Detect which cell encompasses the target text, then output its (X, Y) center coordinate. 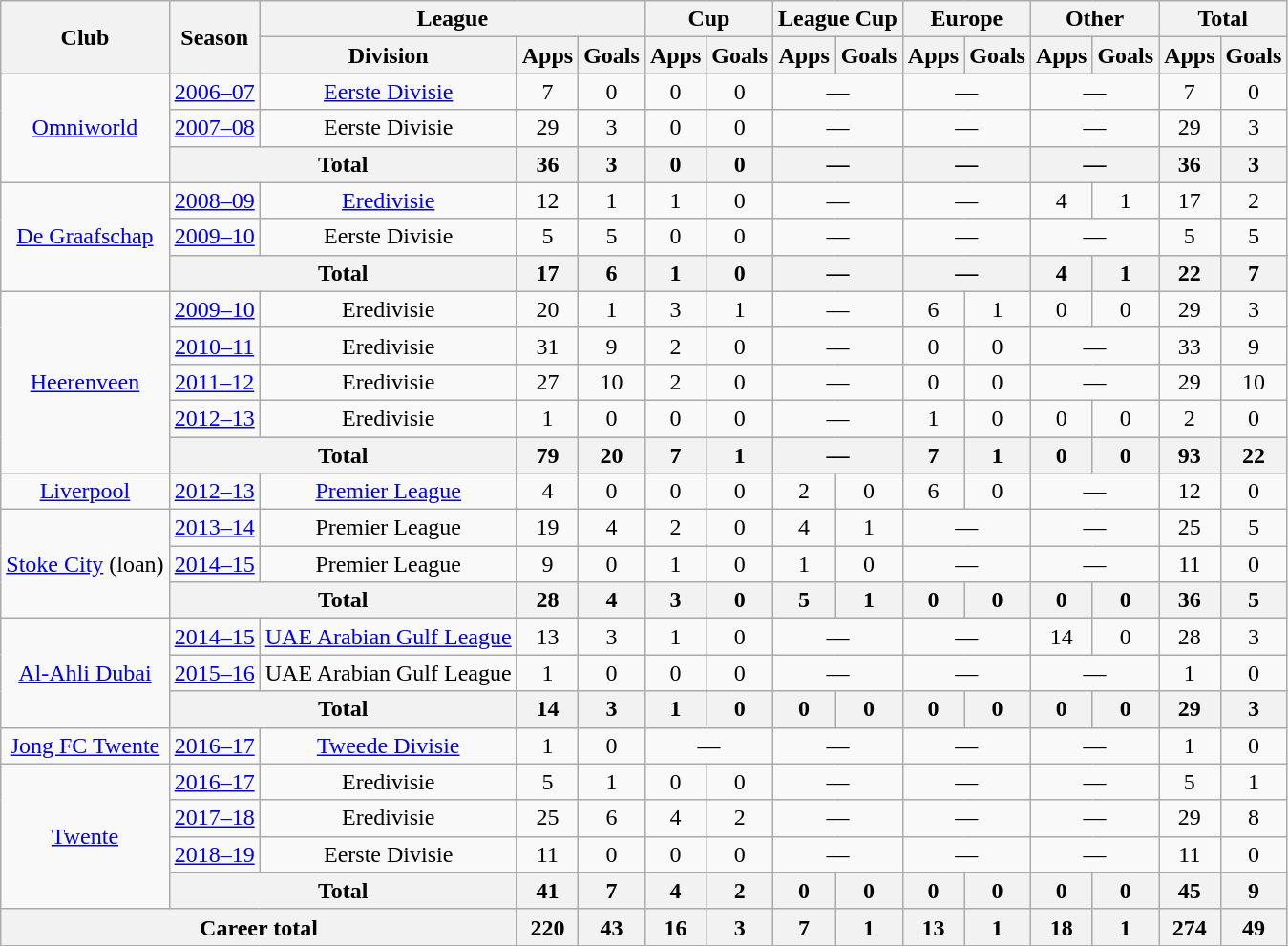
27 (547, 382)
2010–11 (214, 346)
220 (547, 927)
Liverpool (85, 492)
79 (547, 455)
45 (1190, 891)
Al-Ahli Dubai (85, 673)
Career total (259, 927)
8 (1254, 818)
19 (547, 528)
18 (1061, 927)
Division (388, 55)
49 (1254, 927)
Twente (85, 836)
League (453, 19)
33 (1190, 346)
2018–19 (214, 854)
41 (547, 891)
Club (85, 37)
2017–18 (214, 818)
2013–14 (214, 528)
2008–09 (214, 200)
16 (675, 927)
Season (214, 37)
Tweede Divisie (388, 746)
2015–16 (214, 673)
274 (1190, 927)
43 (612, 927)
Other (1094, 19)
Cup (708, 19)
31 (547, 346)
De Graafschap (85, 237)
Stoke City (loan) (85, 564)
2007–08 (214, 128)
Europe (966, 19)
Omniworld (85, 128)
2006–07 (214, 92)
League Cup (838, 19)
2011–12 (214, 382)
Heerenveen (85, 382)
93 (1190, 455)
Jong FC Twente (85, 746)
